Pinpoint the cell where the given text exists, returning its (x, y) midpoint coordinate. 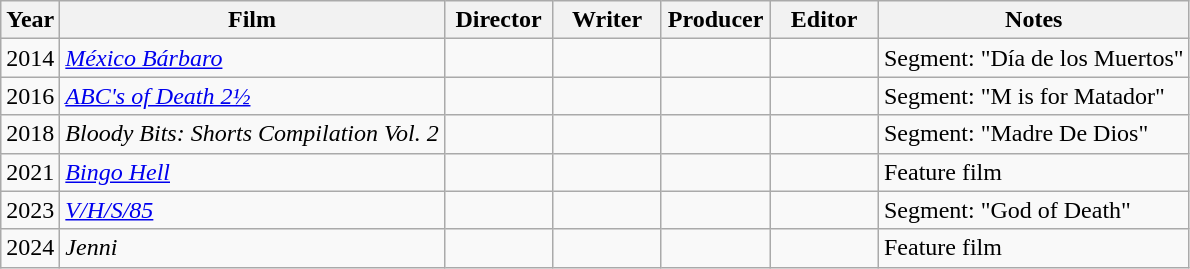
México Bárbaro (252, 58)
2018 (30, 134)
ABC's of Death 2½ (252, 96)
Segment: "M is for Matador" (1034, 96)
Bingo Hell (252, 172)
2016 (30, 96)
2014 (30, 58)
Segment: "Madre De Dios" (1034, 134)
Editor (824, 20)
Year (30, 20)
V/H/S/85 (252, 210)
Writer (608, 20)
Bloody Bits: Shorts Compilation Vol. 2 (252, 134)
Segment: "Día de los Muertos" (1034, 58)
2023 (30, 210)
2024 (30, 248)
2021 (30, 172)
Film (252, 20)
Producer (716, 20)
Notes (1034, 20)
Director (498, 20)
Jenni (252, 248)
Segment: "God of Death" (1034, 210)
